Scan for the cell matching the given text and deliver its (X, Y) coordinate at center. 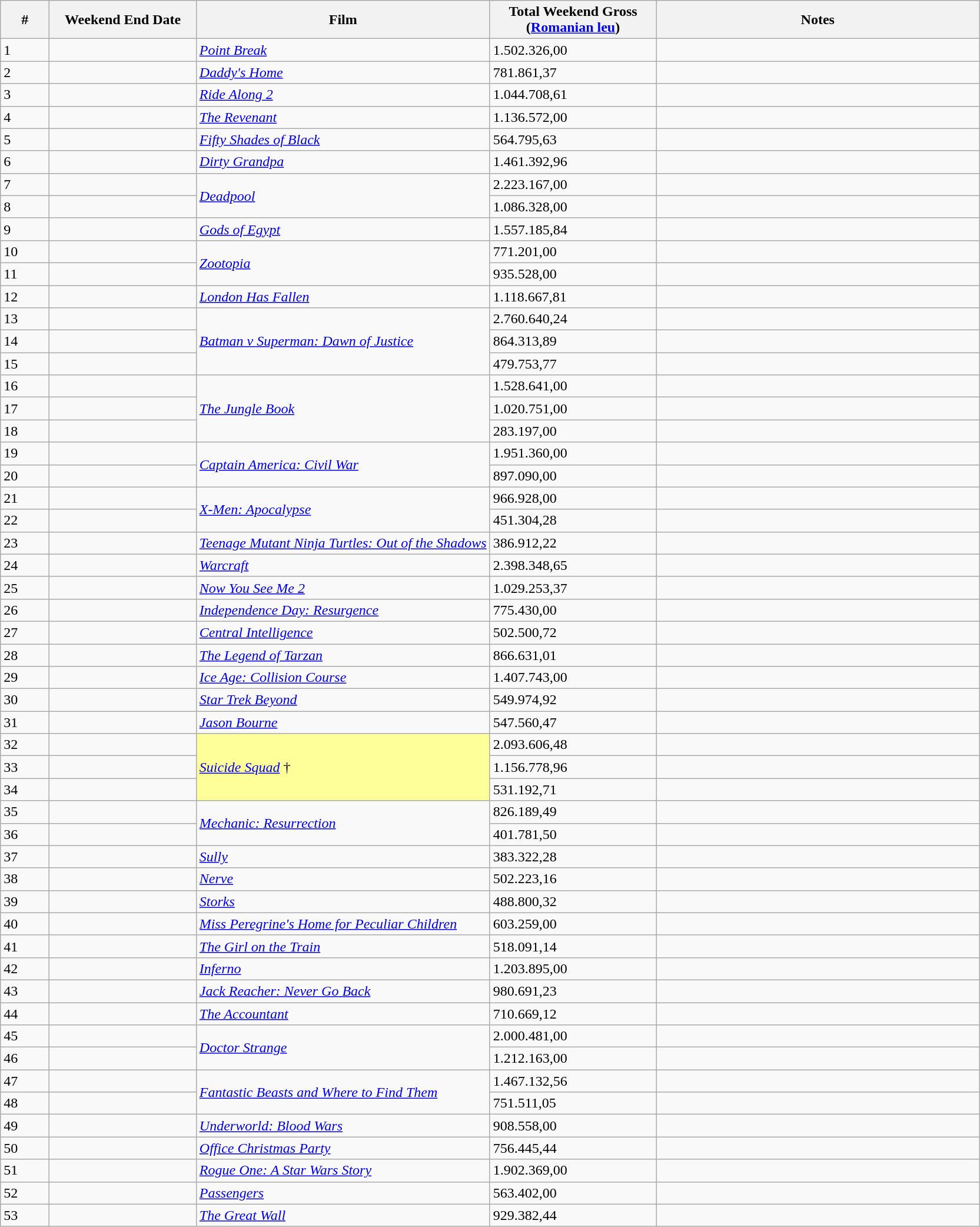
502.500,72 (573, 632)
13 (25, 319)
897.090,00 (573, 476)
2.398.348,65 (573, 565)
31 (25, 722)
8 (25, 207)
Suicide Squad † (343, 767)
603.259,00 (573, 924)
Sully (343, 857)
32 (25, 745)
980.691,23 (573, 991)
1.502.326,00 (573, 50)
23 (25, 543)
22 (25, 520)
25 (25, 588)
1.086.328,00 (573, 207)
27 (25, 632)
Miss Peregrine's Home for Peculiar Children (343, 924)
866.631,01 (573, 655)
40 (25, 924)
401.781,50 (573, 834)
Ride Along 2 (343, 95)
4 (25, 117)
21 (25, 498)
1.557.185,84 (573, 229)
Fantastic Beasts and Where to Find Them (343, 1092)
864.313,89 (573, 341)
1 (25, 50)
1.212.163,00 (573, 1059)
Dirty Grandpa (343, 162)
# (25, 20)
Office Christmas Party (343, 1148)
1.528.641,00 (573, 386)
42 (25, 969)
The Great Wall (343, 1215)
Now You See Me 2 (343, 588)
30 (25, 700)
52 (25, 1193)
283.197,00 (573, 431)
46 (25, 1059)
7 (25, 184)
1.029.253,37 (573, 588)
Point Break (343, 50)
929.382,44 (573, 1215)
Underworld: Blood Wars (343, 1126)
The Legend of Tarzan (343, 655)
710.669,12 (573, 1013)
Doctor Strange (343, 1047)
50 (25, 1148)
781.861,37 (573, 72)
48 (25, 1103)
Passengers (343, 1193)
563.402,00 (573, 1193)
488.800,32 (573, 901)
Captain America: Civil War (343, 465)
386.912,22 (573, 543)
37 (25, 857)
Jack Reacher: Never Go Back (343, 991)
564.795,63 (573, 140)
51 (25, 1170)
1.156.778,96 (573, 767)
Jason Bourne (343, 722)
2.760.640,24 (573, 319)
1.902.369,00 (573, 1170)
11 (25, 274)
Daddy's Home (343, 72)
383.322,28 (573, 857)
1.467.132,56 (573, 1081)
2 (25, 72)
Fifty Shades of Black (343, 140)
28 (25, 655)
Ice Age: Collision Course (343, 678)
1.118.667,81 (573, 296)
41 (25, 946)
47 (25, 1081)
Nerve (343, 879)
756.445,44 (573, 1148)
39 (25, 901)
771.201,00 (573, 251)
Rogue One: A Star Wars Story (343, 1170)
2.093.606,48 (573, 745)
53 (25, 1215)
Total Weekend Gross(Romanian leu) (573, 20)
The Accountant (343, 1013)
Teenage Mutant Ninja Turtles: Out of the Shadows (343, 543)
35 (25, 812)
24 (25, 565)
451.304,28 (573, 520)
1.020.751,00 (573, 409)
9 (25, 229)
908.558,00 (573, 1126)
1.407.743,00 (573, 678)
Film (343, 20)
18 (25, 431)
38 (25, 879)
London Has Fallen (343, 296)
45 (25, 1036)
Central Intelligence (343, 632)
Star Trek Beyond (343, 700)
26 (25, 610)
The Jungle Book (343, 409)
547.560,47 (573, 722)
966.928,00 (573, 498)
16 (25, 386)
X-Men: Apocalypse (343, 509)
20 (25, 476)
5 (25, 140)
44 (25, 1013)
Inferno (343, 969)
Mechanic: Resurrection (343, 823)
518.091,14 (573, 946)
Deadpool (343, 195)
15 (25, 364)
1.951.360,00 (573, 453)
2.223.167,00 (573, 184)
12 (25, 296)
Zootopia (343, 263)
Notes (818, 20)
10 (25, 251)
Independence Day: Resurgence (343, 610)
49 (25, 1126)
19 (25, 453)
43 (25, 991)
531.192,71 (573, 790)
The Revenant (343, 117)
3 (25, 95)
479.753,77 (573, 364)
Weekend End Date (122, 20)
549.974,92 (573, 700)
Batman v Superman: Dawn of Justice (343, 341)
2.000.481,00 (573, 1036)
775.430,00 (573, 610)
Gods of Egypt (343, 229)
Storks (343, 901)
502.223,16 (573, 879)
36 (25, 834)
1.461.392,96 (573, 162)
1.044.708,61 (573, 95)
33 (25, 767)
Warcraft (343, 565)
1.203.895,00 (573, 969)
14 (25, 341)
The Girl on the Train (343, 946)
751.511,05 (573, 1103)
17 (25, 409)
1.136.572,00 (573, 117)
34 (25, 790)
6 (25, 162)
826.189,49 (573, 812)
935.528,00 (573, 274)
29 (25, 678)
